Identify which cell holds the provided text, then report its (X, Y) central coordinate. 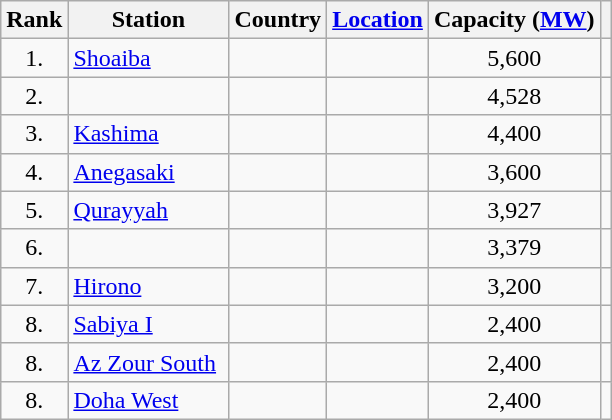
1. (34, 58)
Qurayyah (148, 210)
Country (278, 20)
3,200 (514, 286)
3,600 (514, 172)
4,528 (514, 96)
Anegasaki (148, 172)
Kashima (148, 134)
Shoaiba (148, 58)
Station (148, 20)
Capacity (MW) (514, 20)
Hirono (148, 286)
4. (34, 172)
Sabiya I (148, 324)
7. (34, 286)
6. (34, 248)
4,400 (514, 134)
3,379 (514, 248)
Location (378, 20)
Doha West (148, 400)
5. (34, 210)
3,927 (514, 210)
Az Zour South (148, 362)
3. (34, 134)
5,600 (514, 58)
2. (34, 96)
Rank (34, 20)
